Return [X, Y] of the center of cell containing provided text 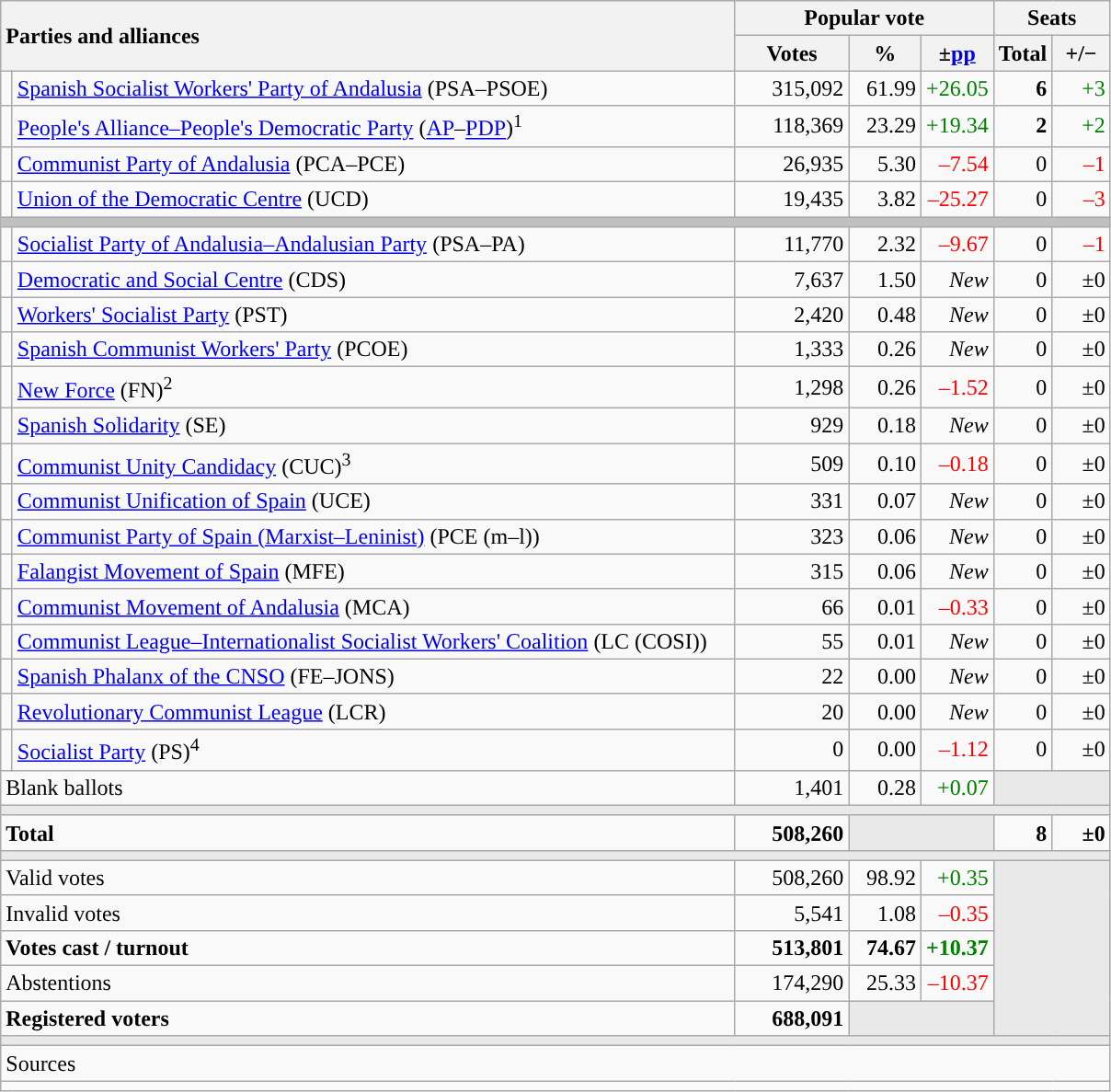
+26.05 [956, 88]
–0.18 [956, 464]
Communist Unification of Spain (UCE) [373, 501]
+0.07 [956, 787]
174,290 [792, 983]
Workers' Socialist Party (PST) [373, 315]
–25.27 [956, 200]
Sources [555, 1063]
Votes cast / turnout [368, 948]
8 [1023, 833]
1,401 [792, 787]
2.32 [885, 245]
19,435 [792, 200]
–10.37 [956, 983]
118,369 [792, 127]
3.82 [885, 200]
0.07 [885, 501]
People's Alliance–People's Democratic Party (AP–PDP)1 [373, 127]
Spanish Solidarity (SE) [373, 425]
0.28 [885, 787]
1.08 [885, 913]
Socialist Party (PS)4 [373, 751]
74.67 [885, 948]
331 [792, 501]
–3 [1082, 200]
Communist Party of Andalusia (PCA–PCE) [373, 164]
23.29 [885, 127]
66 [792, 606]
323 [792, 536]
11,770 [792, 245]
22 [792, 676]
509 [792, 464]
315,092 [792, 88]
Valid votes [368, 878]
Seats [1052, 18]
–1.52 [956, 388]
+10.37 [956, 948]
688,091 [792, 1018]
New Force (FN)2 [373, 388]
2 [1023, 127]
Registered voters [368, 1018]
+19.34 [956, 127]
Spanish Socialist Workers' Party of Andalusia (PSA–PSOE) [373, 88]
2,420 [792, 315]
Democratic and Social Centre (CDS) [373, 280]
61.99 [885, 88]
+/− [1082, 53]
Blank ballots [368, 787]
0.10 [885, 464]
98.92 [885, 878]
Revolutionary Communist League (LCR) [373, 711]
20 [792, 711]
315 [792, 571]
Spanish Phalanx of the CNSO (FE–JONS) [373, 676]
5,541 [792, 913]
Socialist Party of Andalusia–Andalusian Party (PSA–PA) [373, 245]
513,801 [792, 948]
Communist Unity Candidacy (CUC)3 [373, 464]
% [885, 53]
Invalid votes [368, 913]
26,935 [792, 164]
–0.33 [956, 606]
+0.35 [956, 878]
Communist Party of Spain (Marxist–Leninist) (PCE (m–l)) [373, 536]
6 [1023, 88]
Spanish Communist Workers' Party (PCOE) [373, 350]
Abstentions [368, 983]
–1.12 [956, 751]
Popular vote [865, 18]
+2 [1082, 127]
1.50 [885, 280]
55 [792, 641]
–0.35 [956, 913]
Union of the Democratic Centre (UCD) [373, 200]
5.30 [885, 164]
–7.54 [956, 164]
Votes [792, 53]
+3 [1082, 88]
0.48 [885, 315]
929 [792, 425]
Communist Movement of Andalusia (MCA) [373, 606]
25.33 [885, 983]
1,333 [792, 350]
1,298 [792, 388]
7,637 [792, 280]
Falangist Movement of Spain (MFE) [373, 571]
Parties and alliances [368, 36]
–9.67 [956, 245]
Communist League–Internationalist Socialist Workers' Coalition (LC (COSI)) [373, 641]
±pp [956, 53]
0.18 [885, 425]
